Capture the cell that displays the provided text and extract its (X, Y) central coordinate. 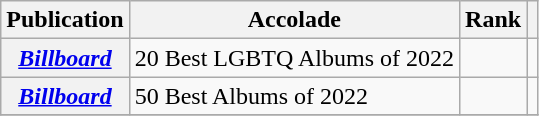
50 Best Albums of 2022 (294, 96)
Publication (65, 20)
20 Best LGBTQ Albums of 2022 (294, 58)
Rank (494, 20)
Accolade (294, 20)
